Extract the (X, Y) coordinate from the center of the cell holding the provided text.  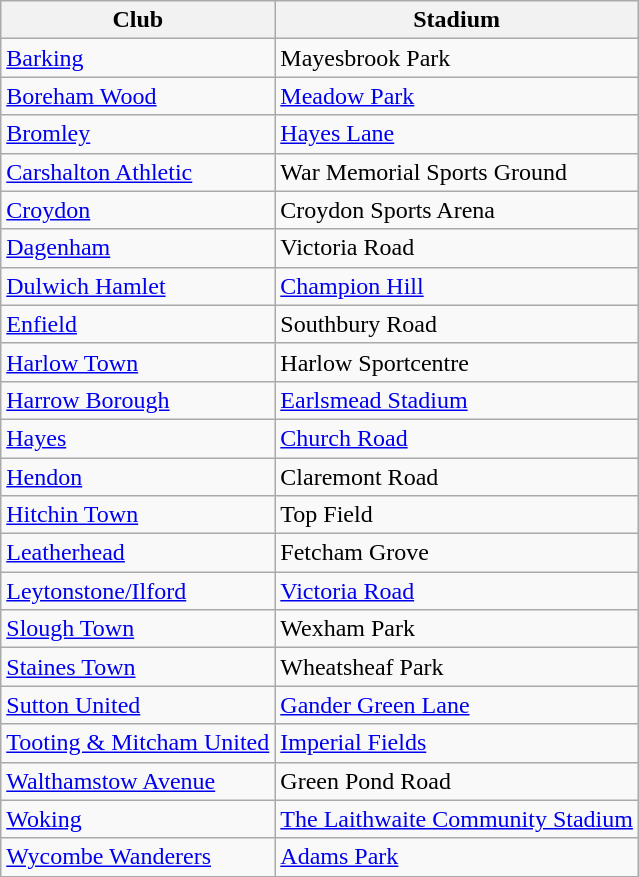
Barking (138, 58)
Leytonstone/Ilford (138, 591)
War Memorial Sports Ground (457, 172)
Croydon Sports Arena (457, 210)
Adams Park (457, 857)
Hayes (138, 438)
Wycombe Wanderers (138, 857)
Walthamstow Avenue (138, 781)
Club (138, 20)
Green Pond Road (457, 781)
Boreham Wood (138, 96)
Fetcham Grove (457, 553)
Staines Town (138, 667)
Dulwich Hamlet (138, 286)
Church Road (457, 438)
Imperial Fields (457, 743)
Champion Hill (457, 286)
Leatherhead (138, 553)
Sutton United (138, 705)
Croydon (138, 210)
Meadow Park (457, 96)
Earlsmead Stadium (457, 400)
Gander Green Lane (457, 705)
Mayesbrook Park (457, 58)
Harlow Sportcentre (457, 362)
The Laithwaite Community Stadium (457, 819)
Slough Town (138, 629)
Hendon (138, 477)
Wexham Park (457, 629)
Enfield (138, 324)
Stadium (457, 20)
Wheatsheaf Park (457, 667)
Claremont Road (457, 477)
Harrow Borough (138, 400)
Tooting & Mitcham United (138, 743)
Carshalton Athletic (138, 172)
Top Field (457, 515)
Woking (138, 819)
Dagenham (138, 248)
Bromley (138, 134)
Hayes Lane (457, 134)
Southbury Road (457, 324)
Harlow Town (138, 362)
Hitchin Town (138, 515)
